Capture the cell that displays the provided text and extract its (X, Y) central coordinate. 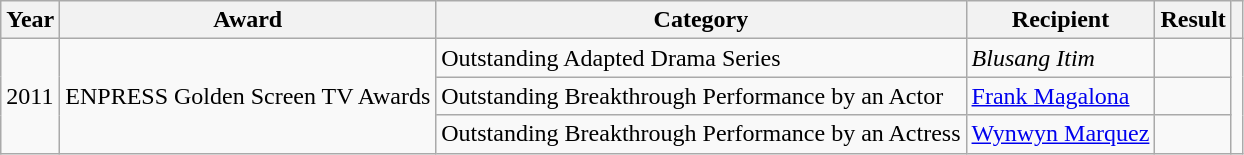
Year (30, 20)
Recipient (1060, 20)
Frank Magalona (1060, 96)
2011 (30, 96)
Outstanding Adapted Drama Series (701, 58)
Award (248, 20)
Result (1193, 20)
ENPRESS Golden Screen TV Awards (248, 96)
Wynwyn Marquez (1060, 134)
Outstanding Breakthrough Performance by an Actor (701, 96)
Category (701, 20)
Blusang Itim (1060, 58)
Outstanding Breakthrough Performance by an Actress (701, 134)
